Pinpoint the cell where the given text exists, returning its (X, Y) midpoint coordinate. 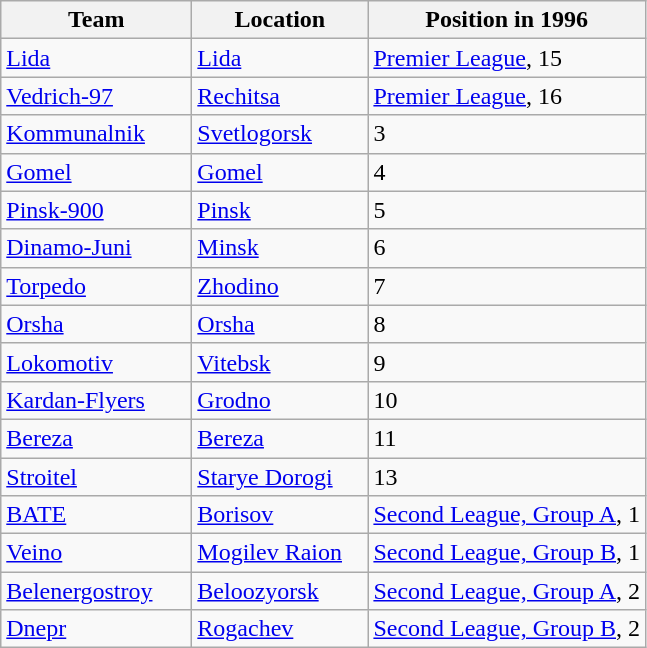
Veino (96, 553)
Premier League, 16 (507, 96)
Vitebsk (280, 362)
Belenergostroy (96, 591)
7 (507, 286)
Mogilev Raion (280, 553)
Kardan-Flyers (96, 400)
Second League, Group B, 2 (507, 629)
Minsk (280, 248)
Second League, Group B, 1 (507, 553)
Dnepr (96, 629)
6 (507, 248)
Svetlogorsk (280, 134)
Pinsk (280, 210)
Vedrich-97 (96, 96)
Zhodino (280, 286)
Torpedo (96, 286)
Beloozyorsk (280, 591)
Borisov (280, 515)
8 (507, 324)
Stroitel (96, 477)
10 (507, 400)
3 (507, 134)
Second League, Group A, 1 (507, 515)
BATE (96, 515)
Team (96, 20)
Pinsk-900 (96, 210)
Starye Dorogi (280, 477)
Rogachev (280, 629)
Dinamo-Juni (96, 248)
9 (507, 362)
Kommunalnik (96, 134)
Grodno (280, 400)
11 (507, 438)
5 (507, 210)
Rechitsa (280, 96)
Lokomotiv (96, 362)
Second League, Group A, 2 (507, 591)
Position in 1996 (507, 20)
Premier League, 15 (507, 58)
4 (507, 172)
13 (507, 477)
Location (280, 20)
